Provide the [x, y] coordinate of the cell's center where the given text is located.  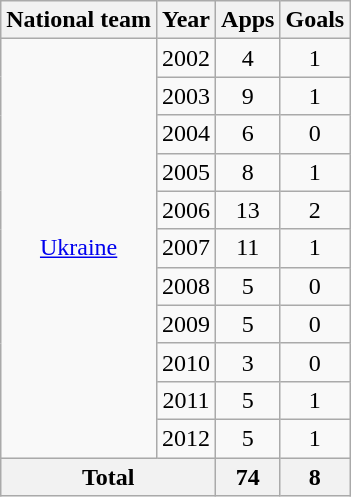
9 [248, 96]
2012 [186, 438]
Ukraine [79, 248]
2011 [186, 400]
2005 [186, 172]
2003 [186, 96]
4 [248, 58]
11 [248, 248]
3 [248, 362]
2 [315, 210]
2002 [186, 58]
2010 [186, 362]
Goals [315, 20]
13 [248, 210]
74 [248, 477]
2004 [186, 134]
Year [186, 20]
2006 [186, 210]
6 [248, 134]
Total [108, 477]
National team [79, 20]
Apps [248, 20]
2007 [186, 248]
2008 [186, 286]
2009 [186, 324]
